From the cell containing the given text, extract its center point as (X, Y) coordinate. 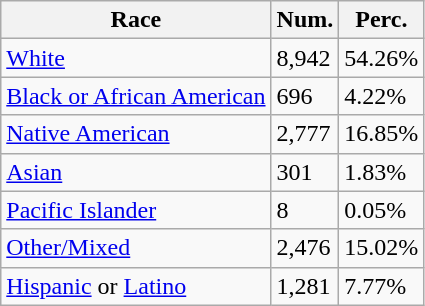
2,476 (305, 248)
Native American (136, 134)
Race (136, 20)
Hispanic or Latino (136, 286)
Other/Mixed (136, 248)
Asian (136, 172)
Black or African American (136, 96)
4.22% (382, 96)
White (136, 58)
Perc. (382, 20)
15.02% (382, 248)
16.85% (382, 134)
1,281 (305, 286)
8,942 (305, 58)
2,777 (305, 134)
Pacific Islander (136, 210)
Num. (305, 20)
7.77% (382, 286)
8 (305, 210)
696 (305, 96)
54.26% (382, 58)
0.05% (382, 210)
301 (305, 172)
1.83% (382, 172)
